Pinpoint the cell where the given text exists, returning its (x, y) midpoint coordinate. 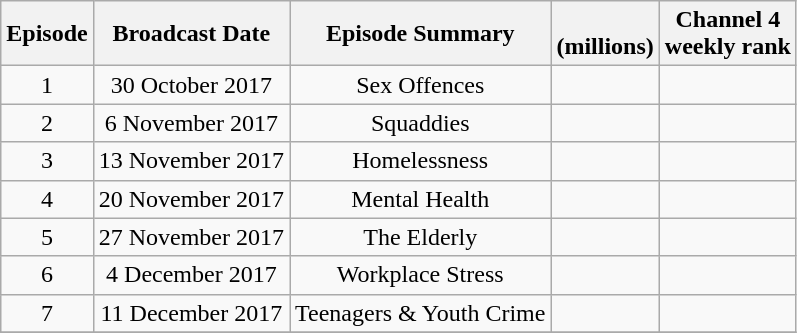
Sex Offences (420, 85)
13 November 2017 (191, 161)
11 December 2017 (191, 313)
30 October 2017 (191, 85)
Teenagers & Youth Crime (420, 313)
Episode Summary (420, 34)
Broadcast Date (191, 34)
6 November 2017 (191, 123)
Mental Health (420, 199)
Homelessness (420, 161)
20 November 2017 (191, 199)
2 (47, 123)
27 November 2017 (191, 237)
Channel 4weekly rank (728, 34)
5 (47, 237)
7 (47, 313)
The Elderly (420, 237)
Squaddies (420, 123)
1 (47, 85)
(millions) (605, 34)
Episode (47, 34)
Workplace Stress (420, 275)
4 (47, 199)
6 (47, 275)
3 (47, 161)
4 December 2017 (191, 275)
